Output the [X, Y] coordinate of the center of the cell containing the given text.  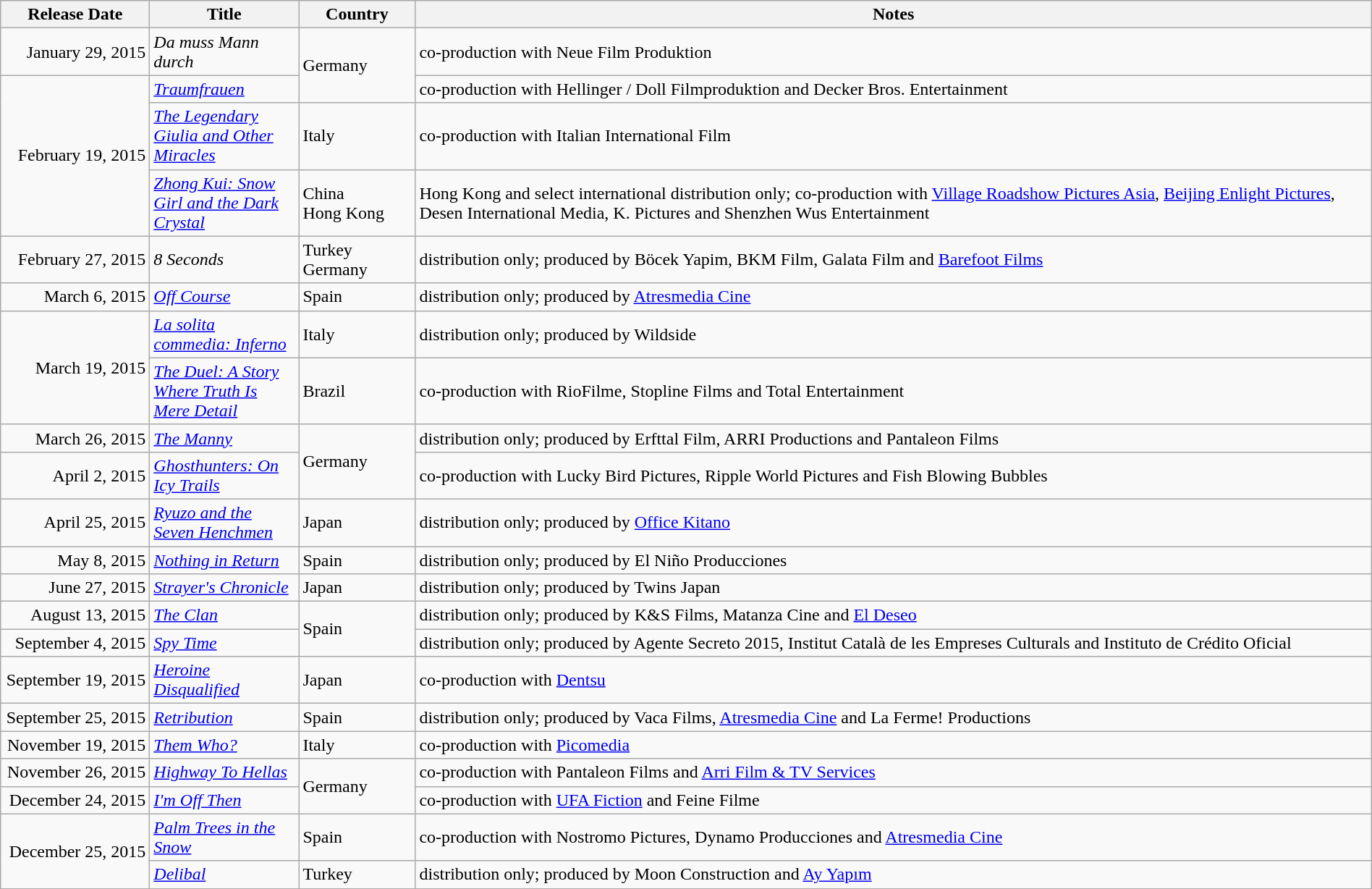
distribution only; produced by Böcek Yapim, BKM Film, Galata Film and Barefoot Films [893, 259]
April 25, 2015 [75, 523]
co-production with Neue Film Produktion [893, 52]
distribution only; produced by Wildside [893, 334]
Off Course [224, 297]
The Manny [224, 438]
Title [224, 14]
November 26, 2015 [75, 772]
March 26, 2015 [75, 438]
Ryuzo and the Seven Henchmen [224, 523]
co-production with Dentsu [893, 681]
co-production with RioFilme, Stopline Films and Total Entertainment [893, 391]
distribution only; produced by Moon Construction and Ay Yapım [893, 875]
co-production with Pantaleon Films and Arri Film & TV Services [893, 772]
China Hong Kong [357, 203]
September 4, 2015 [75, 643]
September 19, 2015 [75, 681]
Retribution [224, 717]
co-production with Hellinger / Doll Filmproduktion and Decker Bros. Entertainment [893, 89]
Palm Trees in the Snow [224, 837]
The Legendary Giulia and Other Miracles [224, 136]
Da muss Mann durch [224, 52]
Brazil [357, 391]
Zhong Kui: Snow Girl and the Dark Crystal [224, 203]
I'm Off Then [224, 800]
Turkey [357, 875]
co-production with UFA Fiction and Feine Filme [893, 800]
Release Date [75, 14]
Nothing in Return [224, 560]
distribution only; produced by Vaca Films, Atresmedia Cine and La Ferme! Productions [893, 717]
August 13, 2015 [75, 615]
co-production with Italian International Film [893, 136]
May 8, 2015 [75, 560]
The Duel: A Story Where Truth Is Mere Detail [224, 391]
distribution only; produced by Atresmedia Cine [893, 297]
The Clan [224, 615]
distribution only; produced by Twins Japan [893, 588]
Notes [893, 14]
co-production with Lucky Bird Pictures, Ripple World Pictures and Fish Blowing Bubbles [893, 475]
December 25, 2015 [75, 851]
September 25, 2015 [75, 717]
distribution only; produced by Erfttal Film, ARRI Productions and Pantaleon Films [893, 438]
Country [357, 14]
distribution only; produced by El Niño Producciones [893, 560]
December 24, 2015 [75, 800]
8 Seconds [224, 259]
Them Who? [224, 745]
April 2, 2015 [75, 475]
Strayer's Chronicle [224, 588]
co-production with Picomedia [893, 745]
February 27, 2015 [75, 259]
March 6, 2015 [75, 297]
February 19, 2015 [75, 156]
March 19, 2015 [75, 368]
La solita commedia: Inferno [224, 334]
distribution only; produced by Agente Secreto 2015, Institut Català de les Empreses Culturals and Instituto de Crédito Oficial [893, 643]
November 19, 2015 [75, 745]
Heroine Disqualified [224, 681]
co-production with Nostromo Pictures, Dynamo Producciones and Atresmedia Cine [893, 837]
June 27, 2015 [75, 588]
distribution only; produced by K&S Films, Matanza Cine and El Deseo [893, 615]
Delibal [224, 875]
Turkey Germany [357, 259]
Spy Time [224, 643]
January 29, 2015 [75, 52]
distribution only; produced by Office Kitano [893, 523]
Traumfrauen [224, 89]
Ghosthunters: On Icy Trails [224, 475]
Highway To Hellas [224, 772]
